Scan for the cell matching the given text and deliver its [x, y] coordinate at center. 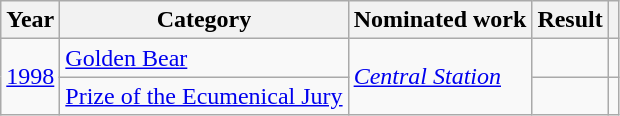
Golden Bear [204, 58]
Prize of the Ecumenical Jury [204, 96]
Year [30, 20]
Central Station [440, 77]
Result [570, 20]
Nominated work [440, 20]
1998 [30, 77]
Category [204, 20]
